Extract the (x, y) coordinate from the center of the cell holding the provided text.  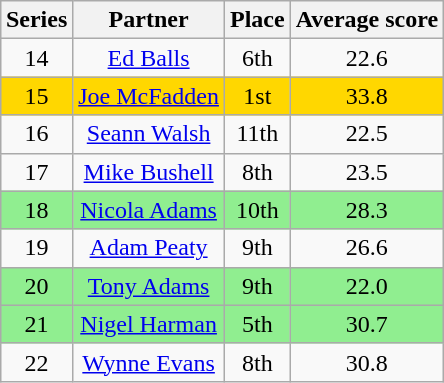
Series (36, 20)
Ed Balls (149, 58)
16 (36, 134)
22.0 (366, 286)
10th (257, 210)
23.5 (366, 172)
30.8 (366, 362)
Place (257, 20)
Adam Peaty (149, 248)
28.3 (366, 210)
Nigel Harman (149, 324)
Nicola Adams (149, 210)
Tony Adams (149, 286)
18 (36, 210)
Average score (366, 20)
Wynne Evans (149, 362)
15 (36, 96)
22.6 (366, 58)
Mike Bushell (149, 172)
14 (36, 58)
20 (36, 286)
1st (257, 96)
30.7 (366, 324)
Seann Walsh (149, 134)
33.8 (366, 96)
11th (257, 134)
6th (257, 58)
19 (36, 248)
22.5 (366, 134)
Joe McFadden (149, 96)
22 (36, 362)
26.6 (366, 248)
5th (257, 324)
21 (36, 324)
Partner (149, 20)
17 (36, 172)
